From the cell containing the given text, extract its center point as [x, y] coordinate. 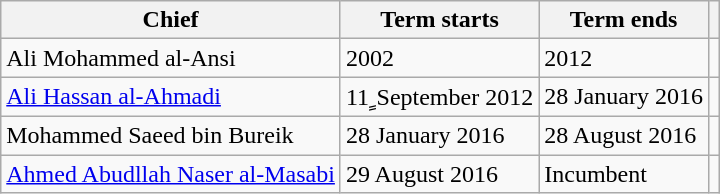
28 August 2016 [624, 135]
2012 [624, 58]
Ali Hassan al-Ahmadi [171, 97]
Ahmed Abudllah Naser al-Masabi [171, 173]
Ali Mohammed al-Ansi [171, 58]
Term starts [439, 20]
Term ends [624, 20]
Incumbent [624, 173]
Mohammed Saeed bin Bureik [171, 135]
2002 [439, 58]
29 August 2016 [439, 173]
11 ٍSeptember 2012 [439, 97]
Chief [171, 20]
